Detect which cell encompasses the target text, then output its [x, y] center coordinate. 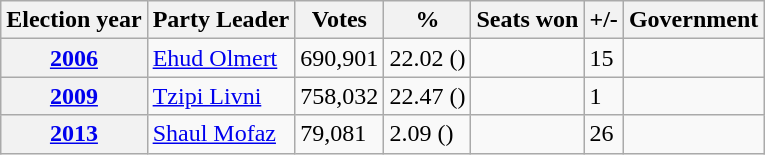
Election year [74, 20]
2009 [74, 96]
% [428, 20]
1 [604, 96]
2006 [74, 58]
690,901 [340, 58]
26 [604, 134]
22.47 () [428, 96]
22.02 () [428, 58]
Seats won [528, 20]
2.09 () [428, 134]
+/- [604, 20]
79,081 [340, 134]
Shaul Mofaz [221, 134]
Votes [340, 20]
2013 [74, 134]
Party Leader [221, 20]
15 [604, 58]
Ehud Olmert [221, 58]
Government [693, 20]
Tzipi Livni [221, 96]
758,032 [340, 96]
